Detect which cell encompasses the target text, then output its (x, y) center coordinate. 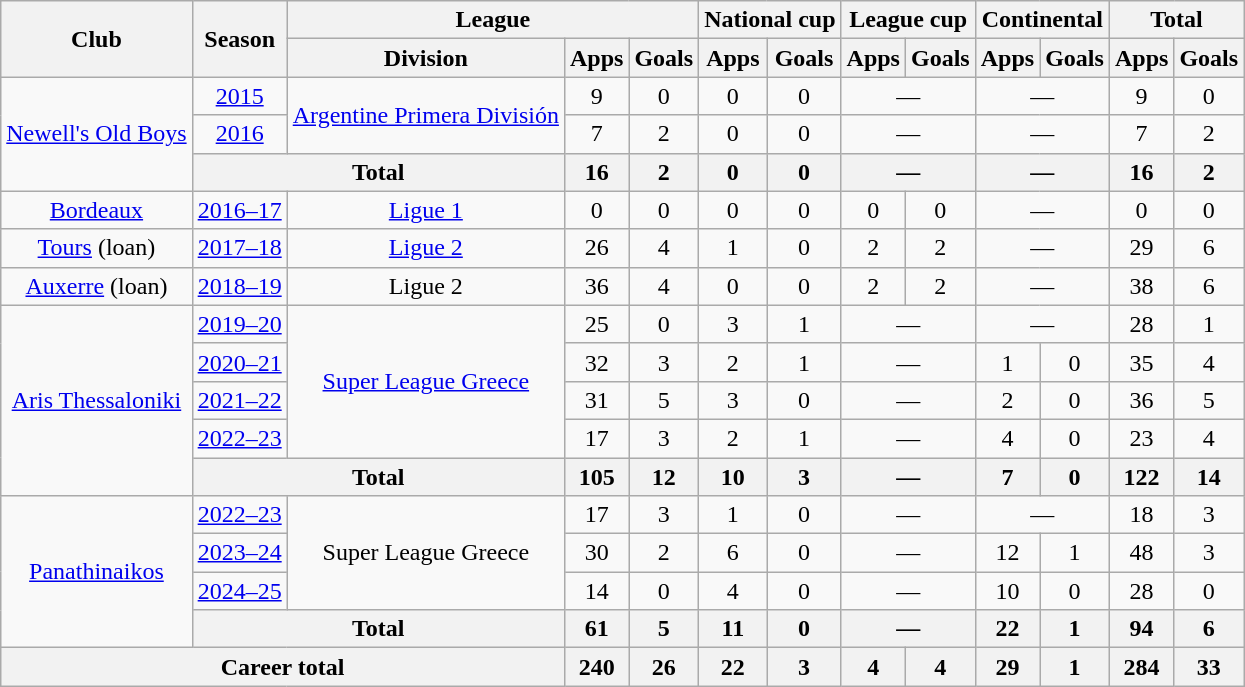
122 (1141, 477)
League (492, 20)
2018–19 (240, 286)
2016 (240, 134)
2021–22 (240, 400)
League cup (908, 20)
Bordeaux (96, 210)
35 (1141, 362)
240 (596, 667)
31 (596, 400)
30 (596, 553)
2023–24 (240, 553)
Tours (loan) (96, 248)
Argentine Primera División (426, 115)
2016–17 (240, 210)
94 (1141, 629)
61 (596, 629)
2017–18 (240, 248)
25 (596, 324)
Season (240, 39)
105 (596, 477)
Auxerre (loan) (96, 286)
23 (1141, 438)
Division (426, 58)
2019–20 (240, 324)
11 (733, 629)
Panathinaikos (96, 572)
284 (1141, 667)
Continental (1042, 20)
48 (1141, 553)
Club (96, 39)
2015 (240, 96)
Career total (283, 667)
2020–21 (240, 362)
National cup (770, 20)
2024–25 (240, 591)
18 (1141, 515)
Aris Thessaloniki (96, 400)
38 (1141, 286)
Ligue 1 (426, 210)
32 (596, 362)
33 (1209, 667)
Newell's Old Boys (96, 134)
